Provide the [X, Y] coordinate of the cell's center where the given text is located.  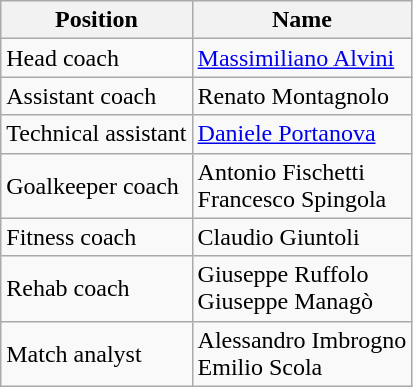
Alessandro Imbrogno Emilio Scola [302, 354]
Position [96, 20]
Technical assistant [96, 134]
Daniele Portanova [302, 134]
Head coach [96, 58]
Antonio Fischetti Francesco Spingola [302, 186]
Massimiliano Alvini [302, 58]
Claudio Giuntoli [302, 237]
Rehab coach [96, 288]
Match analyst [96, 354]
Renato Montagnolo [302, 96]
Giuseppe Ruffolo Giuseppe Managò [302, 288]
Name [302, 20]
Fitness coach [96, 237]
Assistant coach [96, 96]
Goalkeeper coach [96, 186]
